Capture the cell that displays the provided text and extract its [x, y] central coordinate. 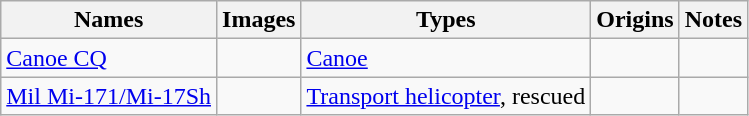
Images [259, 20]
Canoe CQ [109, 58]
Types [446, 20]
Names [109, 20]
Canoe [446, 58]
Notes [713, 20]
Origins [635, 20]
Mil Mi-171/Mi-17Sh [109, 96]
Transport helicopter, rescued [446, 96]
